Provide the [x, y] coordinate of the cell's center where the given text is located.  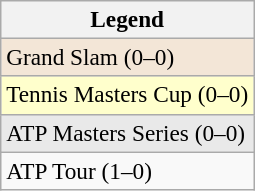
ATP Tour (1–0) [128, 170]
ATP Masters Series (0–0) [128, 133]
Tennis Masters Cup (0–0) [128, 95]
Legend [128, 19]
Grand Slam (0–0) [128, 57]
